Locate the cell with the specified text and output its [X, Y] center coordinate. 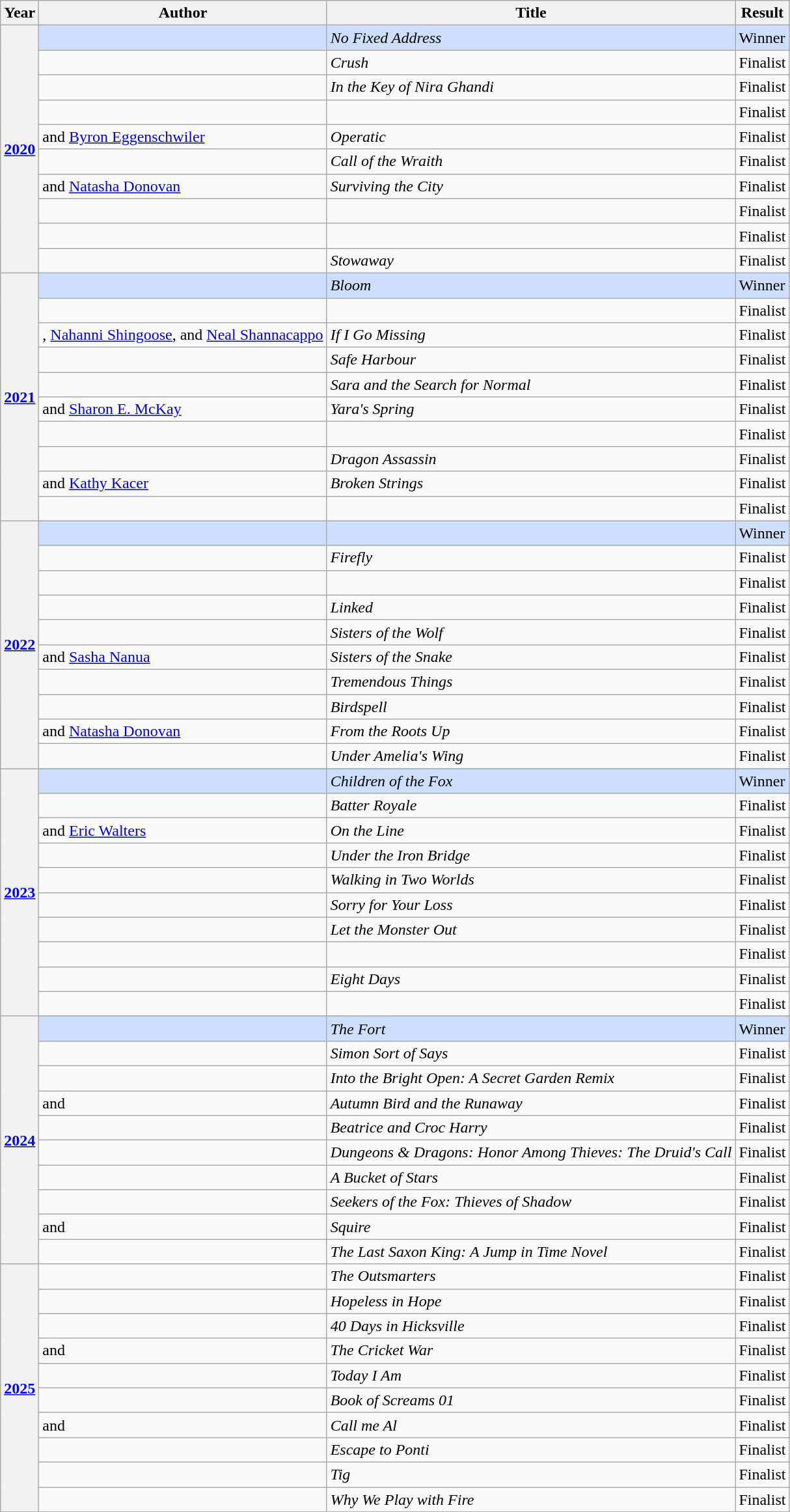
Sisters of the Snake [531, 657]
No Fixed Address [531, 38]
Autumn Bird and the Runaway [531, 1103]
Dragon Assassin [531, 459]
Under the Iron Bridge [531, 855]
On the Line [531, 831]
Author [183, 13]
Into the Bright Open: A Secret Garden Remix [531, 1078]
Result [763, 13]
Sara and the Search for Normal [531, 385]
and Kathy Kacer [183, 484]
Firefly [531, 558]
2021 [20, 397]
Tig [531, 1474]
From the Roots Up [531, 732]
Squire [531, 1227]
Under Amelia's Wing [531, 756]
The Last Saxon King: A Jump in Time Novel [531, 1252]
2020 [20, 150]
Year [20, 13]
Yara's Spring [531, 409]
Linked [531, 607]
Bloom [531, 285]
and Sasha Nanua [183, 657]
Stowaway [531, 260]
and Byron Eggenschwiler [183, 137]
Operatic [531, 137]
Eight Days [531, 979]
The Cricket War [531, 1351]
In the Key of Nira Ghandi [531, 87]
Seekers of the Fox: Thieves of Shadow [531, 1202]
Call of the Wraith [531, 161]
2023 [20, 893]
Batter Royale [531, 806]
Sorry for Your Loss [531, 905]
The Outsmarters [531, 1276]
Simon Sort of Says [531, 1053]
Crush [531, 62]
Surviving the City [531, 186]
Hopeless in Hope [531, 1301]
Book of Screams 01 [531, 1400]
Birdspell [531, 706]
2024 [20, 1140]
40 Days in Hicksville [531, 1326]
Why We Play with Fire [531, 1499]
2025 [20, 1388]
Call me Al [531, 1425]
The Fort [531, 1028]
Beatrice and Croc Harry [531, 1128]
Sisters of the Wolf [531, 632]
Safe Harbour [531, 360]
and Eric Walters [183, 831]
Children of the Fox [531, 781]
and Sharon E. McKay [183, 409]
Escape to Ponti [531, 1450]
2022 [20, 644]
, Nahanni Shingoose, and Neal Shannacappo [183, 335]
If I Go Missing [531, 335]
A Bucket of Stars [531, 1177]
Today I Am [531, 1375]
Let the Monster Out [531, 929]
Broken Strings [531, 484]
Walking in Two Worlds [531, 880]
Dungeons & Dragons: Honor Among Thieves: The Druid's Call [531, 1153]
Tremendous Things [531, 681]
Title [531, 13]
